Search for the cell housing the specified text and yield its [X, Y] center coordinate. 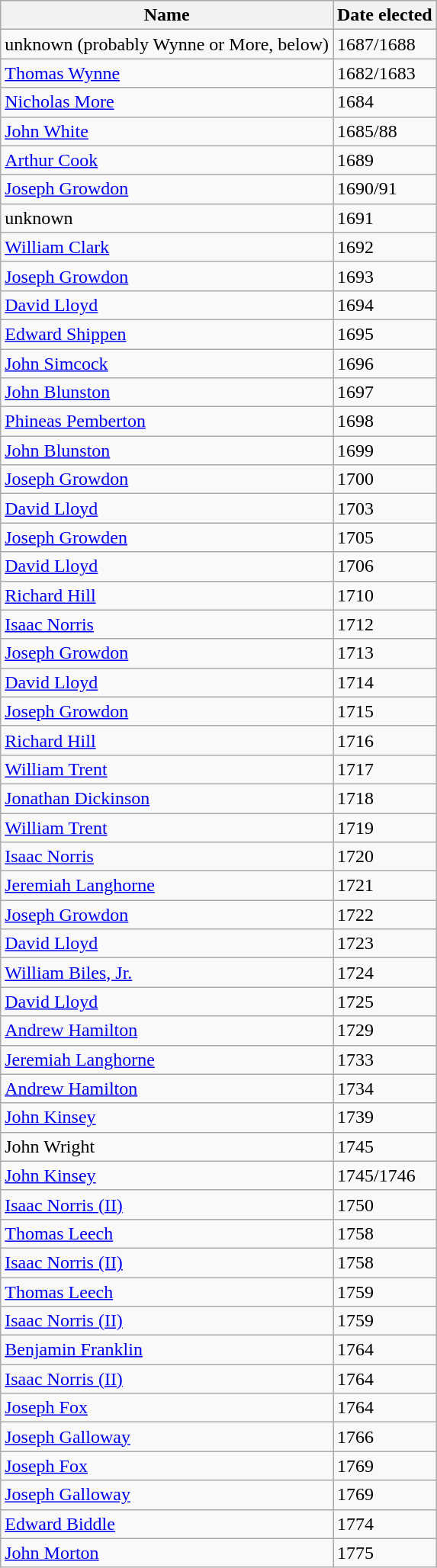
1706 [384, 566]
Joseph Growden [167, 537]
1712 [384, 624]
Nicholas More [167, 102]
1720 [384, 857]
Thomas Wynne [167, 73]
1689 [384, 160]
Benjamin Franklin [167, 1350]
John Morton [167, 1553]
1715 [384, 711]
Edward Shippen [167, 334]
unknown [167, 218]
1774 [384, 1524]
1716 [384, 740]
1687/1688 [384, 44]
unknown (probably Wynne or More, below) [167, 44]
1705 [384, 537]
Name [167, 15]
1684 [384, 102]
1733 [384, 1060]
1745 [384, 1146]
1750 [384, 1204]
1685/88 [384, 131]
1695 [384, 334]
1725 [384, 1002]
William Clark [167, 247]
William Biles, Jr. [167, 973]
Phineas Pemberton [167, 422]
1700 [384, 479]
1714 [384, 682]
Arthur Cook [167, 160]
1693 [384, 276]
1721 [384, 886]
Date elected [384, 15]
1724 [384, 973]
1682/1683 [384, 73]
1713 [384, 653]
1717 [384, 769]
1703 [384, 508]
Jonathan Dickinson [167, 798]
1710 [384, 595]
1718 [384, 798]
John White [167, 131]
1699 [384, 451]
1775 [384, 1553]
1691 [384, 218]
1745/1746 [384, 1175]
1697 [384, 393]
1766 [384, 1437]
1692 [384, 247]
1690/91 [384, 189]
1696 [384, 364]
Edward Biddle [167, 1524]
1734 [384, 1089]
1739 [384, 1117]
1694 [384, 305]
1729 [384, 1031]
John Wright [167, 1146]
1722 [384, 915]
1698 [384, 422]
1719 [384, 827]
1723 [384, 944]
John Simcock [167, 364]
